Provide the [x, y] coordinate of the cell's center where the given text is located.  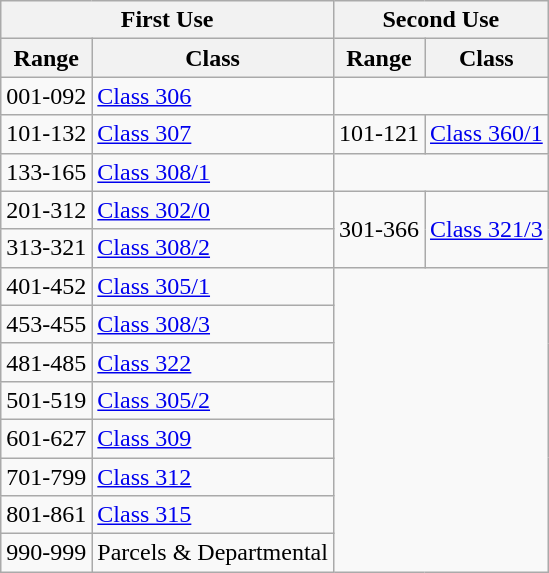
Class 305/2 [213, 400]
Class 305/1 [213, 286]
First Use [168, 20]
Class 307 [213, 134]
Class 302/0 [213, 210]
Class 322 [213, 362]
Class 360/1 [486, 134]
Class 315 [213, 515]
Class 321/3 [486, 229]
Class 309 [213, 438]
Class 308/2 [213, 248]
701-799 [46, 477]
453-455 [46, 324]
133-165 [46, 172]
101-132 [46, 134]
001-092 [46, 96]
313-321 [46, 248]
Class 306 [213, 96]
481-485 [46, 362]
401-452 [46, 286]
101-121 [378, 134]
Class 308/1 [213, 172]
Class 308/3 [213, 324]
301-366 [378, 229]
Parcels & Departmental [213, 553]
201-312 [46, 210]
Class 312 [213, 477]
501-519 [46, 400]
990-999 [46, 553]
Second Use [440, 20]
601-627 [46, 438]
801-861 [46, 515]
